Find where the given text appears and provide that cell's center as (X, Y) coordinate. 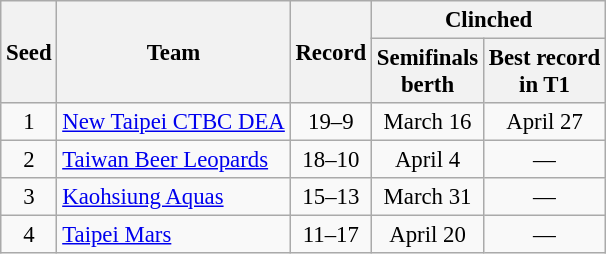
3 (29, 197)
Taiwan Beer Leopards (174, 160)
Clinched (489, 20)
Record (330, 52)
April 4 (428, 160)
Taipei Mars (174, 235)
19–9 (330, 122)
11–17 (330, 235)
Seed (29, 52)
15–13 (330, 197)
4 (29, 235)
Best recordin T1 (544, 72)
April 27 (544, 122)
Semifinalsberth (428, 72)
18–10 (330, 160)
Kaohsiung Aquas (174, 197)
March 16 (428, 122)
1 (29, 122)
April 20 (428, 235)
New Taipei CTBC DEA (174, 122)
2 (29, 160)
March 31 (428, 197)
Team (174, 52)
